Return the (X, Y) coordinate for the center point of the cell that contains the specified text.  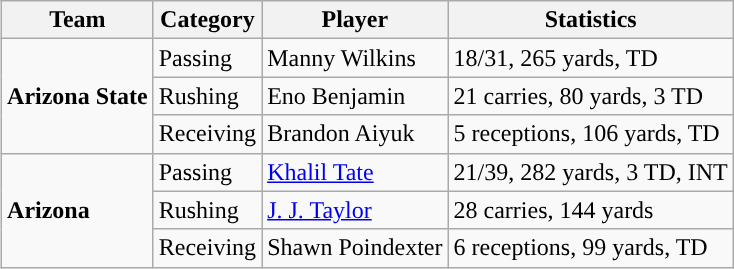
Player (355, 20)
Khalil Tate (355, 172)
Brandon Aiyuk (355, 134)
28 carries, 144 yards (590, 210)
Arizona (78, 210)
18/31, 265 yards, TD (590, 58)
5 receptions, 106 yards, TD (590, 134)
Team (78, 20)
Shawn Poindexter (355, 248)
21 carries, 80 yards, 3 TD (590, 96)
Manny Wilkins (355, 58)
Eno Benjamin (355, 96)
Statistics (590, 20)
6 receptions, 99 yards, TD (590, 248)
21/39, 282 yards, 3 TD, INT (590, 172)
J. J. Taylor (355, 210)
Arizona State (78, 96)
Category (207, 20)
